Scan for the cell matching the given text and deliver its [x, y] coordinate at center. 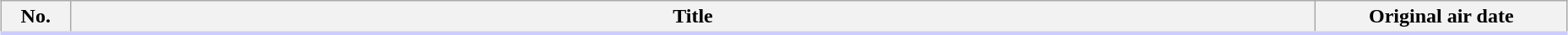
Original air date [1441, 17]
Title [693, 17]
No. [35, 17]
